Locate the cell with the specified text and output its (X, Y) center coordinate. 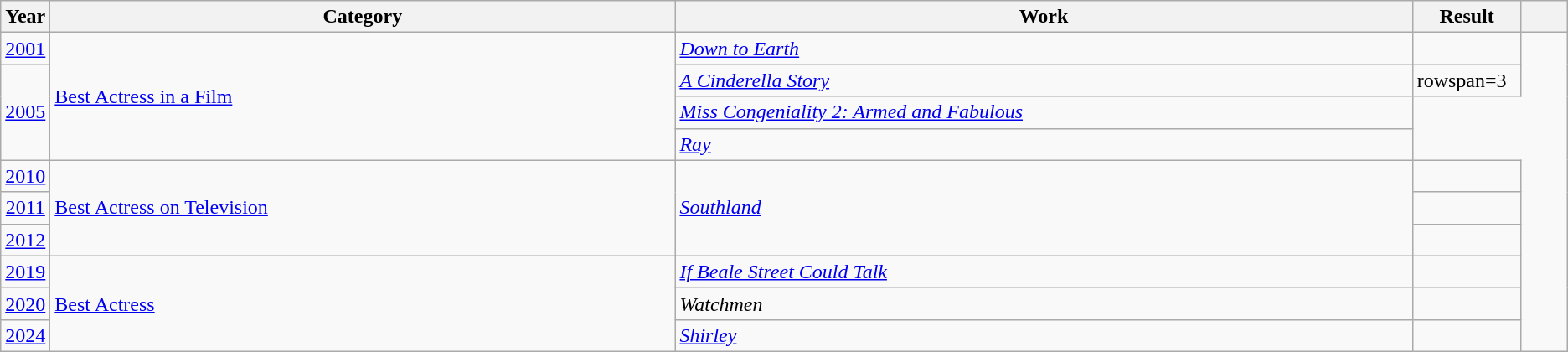
Ray (1044, 144)
2019 (25, 272)
rowspan=3 (1467, 80)
Best Actress (363, 303)
2011 (25, 208)
Result (1467, 17)
2010 (25, 176)
Shirley (1044, 335)
2020 (25, 303)
Year (25, 17)
Down to Earth (1044, 49)
Miss Congeniality 2: Armed and Fabulous (1044, 112)
2024 (25, 335)
2001 (25, 49)
2005 (25, 112)
Category (363, 17)
Best Actress on Television (363, 208)
Watchmen (1044, 303)
Work (1044, 17)
A Cinderella Story (1044, 80)
Southland (1044, 208)
If Beale Street Could Talk (1044, 272)
Best Actress in a Film (363, 96)
2012 (25, 240)
